Detect which cell encompasses the target text, then output its (X, Y) center coordinate. 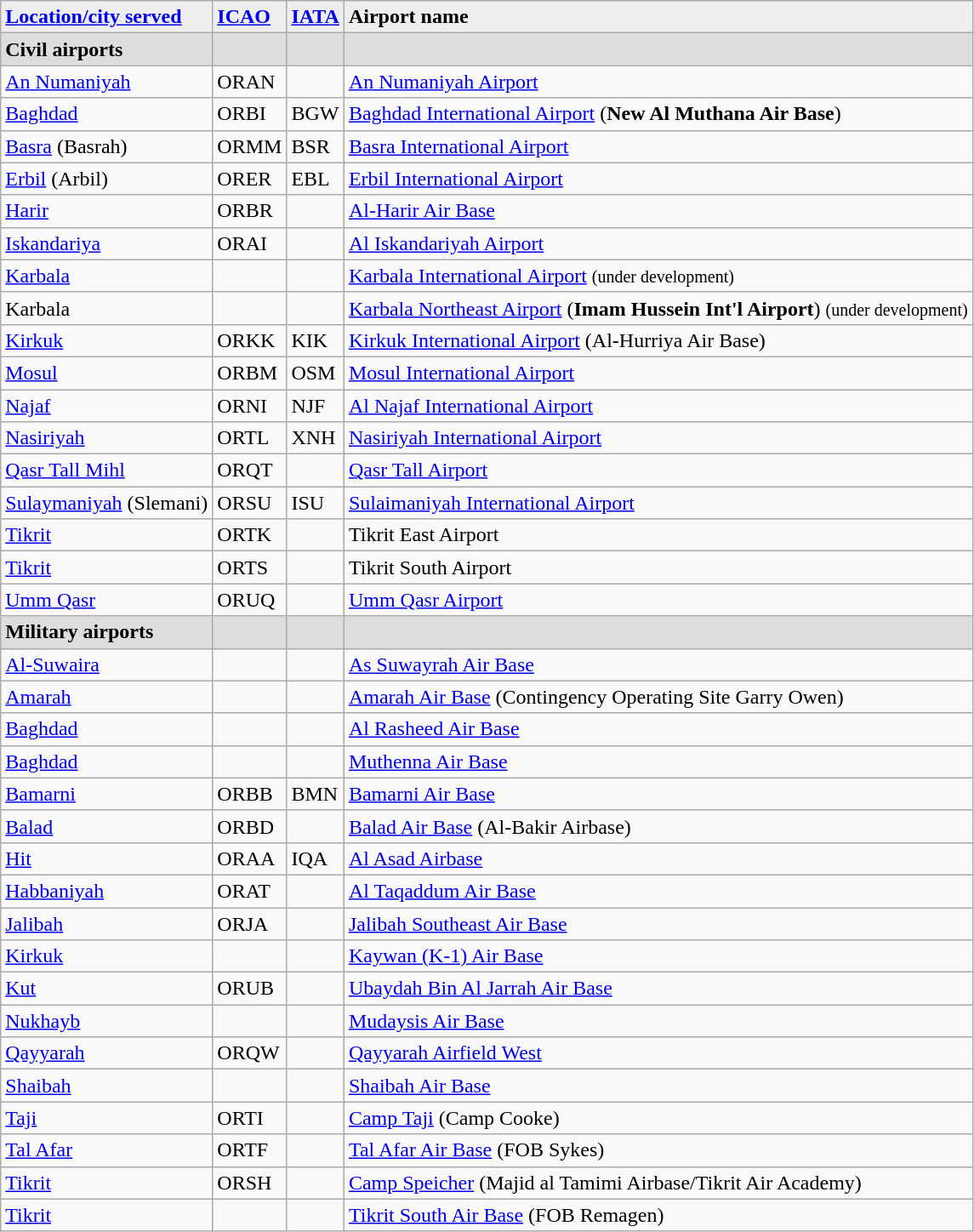
BMN (316, 794)
Tikrit South Airport (658, 568)
Military airports (107, 632)
Najaf (107, 406)
ORUB (250, 989)
Bamarni Air Base (658, 794)
Qayyarah Airfield West (658, 1053)
IATA (316, 17)
Amarah Air Base (Contingency Operating Site Garry Owen) (658, 697)
Tal Afar (107, 1150)
ORTK (250, 535)
Qayyarah (107, 1053)
Al Asad Airbase (658, 858)
Al Taqaddum Air Base (658, 891)
Nasiriyah International Airport (658, 438)
Taji (107, 1118)
Amarah (107, 697)
Umm Qasr (107, 600)
ORJA (250, 923)
Shaibah (107, 1086)
Bamarni (107, 794)
Airport name (658, 17)
IQA (316, 858)
ORUQ (250, 600)
Baghdad International Airport (New Al Muthana Air Base) (658, 114)
As Suwayrah Air Base (658, 664)
Nasiriyah (107, 438)
Al Rasheed Air Base (658, 729)
Al-Harir Air Base (658, 211)
Iskandariya (107, 243)
Al Iskandariyah Airport (658, 243)
An Numaniyah Airport (658, 82)
ORSU (250, 503)
BGW (316, 114)
Tikrit East Airport (658, 535)
An Numaniyah (107, 82)
XNH (316, 438)
Mosul International Airport (658, 373)
ORTI (250, 1118)
Harir (107, 211)
Jalibah (107, 923)
OSM (316, 373)
Kaywan (K-1) Air Base (658, 956)
Umm Qasr Airport (658, 600)
ORTF (250, 1150)
ORKK (250, 340)
Karbala International Airport (under development) (658, 276)
ORBB (250, 794)
ORQT (250, 471)
Nukhayb (107, 1021)
ORAT (250, 891)
Mudaysis Air Base (658, 1021)
ICAO (250, 17)
Qasr Tall Mihl (107, 471)
Al-Suwaira (107, 664)
Basra International Airport (658, 146)
KIK (316, 340)
ORBD (250, 826)
Jalibah Southeast Air Base (658, 923)
ORBI (250, 114)
Ubaydah Bin Al Jarrah Air Base (658, 989)
Kirkuk International Airport (Al-Hurriya Air Base) (658, 340)
ORMM (250, 146)
ORQW (250, 1053)
Karbala Northeast Airport (Imam Hussein Int'l Airport) (under development) (658, 308)
Shaibah Air Base (658, 1086)
ORNI (250, 406)
Hit (107, 858)
ORTS (250, 568)
ORER (250, 179)
Sulaimaniyah International Airport (658, 503)
Tikrit South Air Base (FOB Remagen) (658, 1215)
Habbaniyah (107, 891)
Muthenna Air Base (658, 761)
ORAN (250, 82)
ORBM (250, 373)
Camp Speicher (Majid al Tamimi Airbase/Tikrit Air Academy) (658, 1183)
Mosul (107, 373)
ORAA (250, 858)
Camp Taji (Camp Cooke) (658, 1118)
Erbil International Airport (658, 179)
Balad Air Base (Al-Bakir Airbase) (658, 826)
Balad (107, 826)
BSR (316, 146)
Location/city served (107, 17)
Tal Afar Air Base (FOB Sykes) (658, 1150)
NJF (316, 406)
Al Najaf International Airport (658, 406)
ORBR (250, 211)
ORTL (250, 438)
EBL (316, 179)
ORSH (250, 1183)
ORAI (250, 243)
Qasr Tall Airport (658, 471)
Civil airports (107, 49)
Sulaymaniyah (Slemani) (107, 503)
Kut (107, 989)
Erbil (Arbil) (107, 179)
Basra (Basrah) (107, 146)
ISU (316, 503)
